For the text-containing cell, return its midpoint in [X, Y] coordinate format. 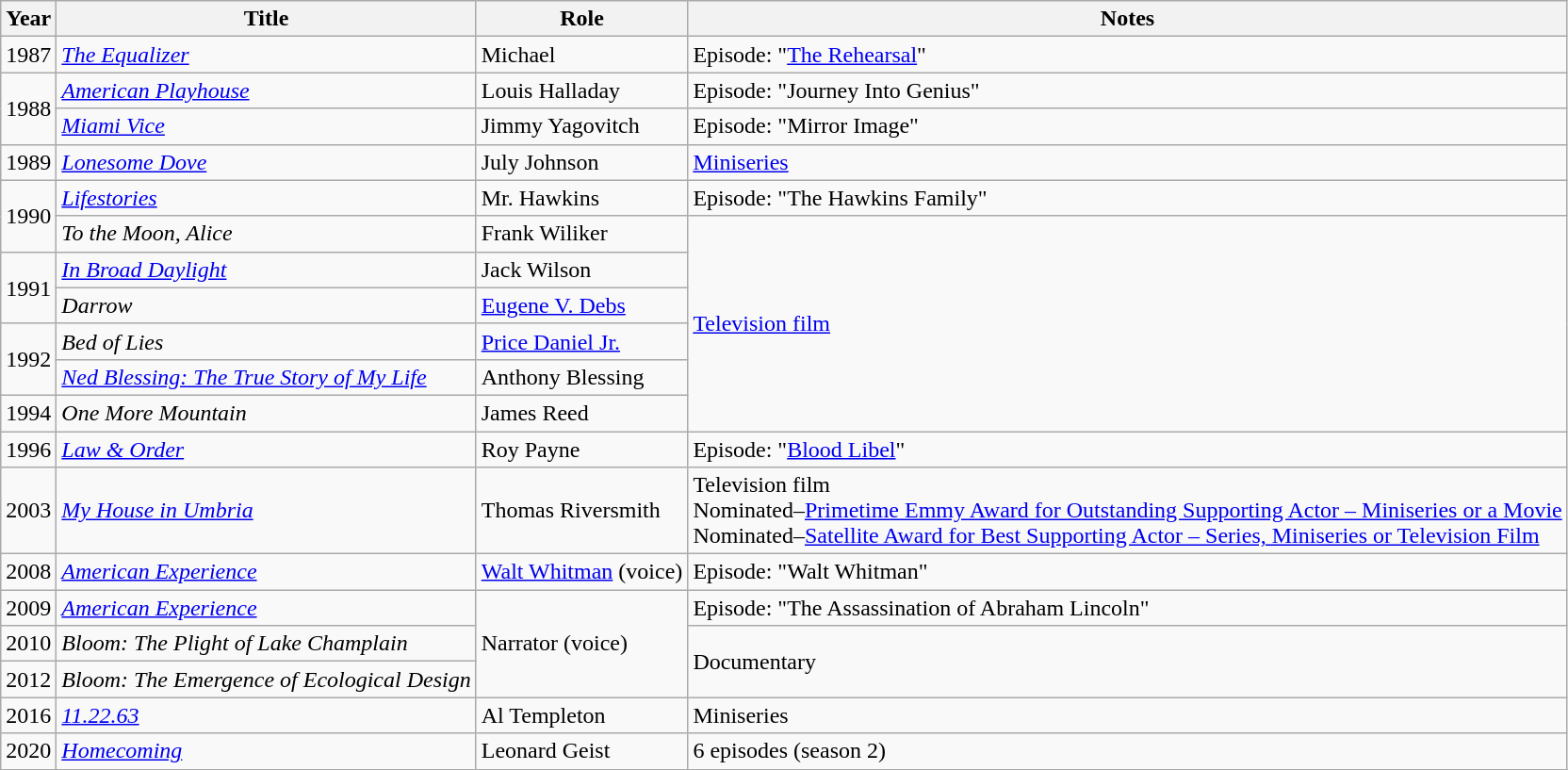
Bloom: The Plight of Lake Champlain [266, 644]
Bloom: The Emergence of Ecological Design [266, 680]
1989 [28, 162]
Year [28, 19]
2020 [28, 751]
Frank Wiliker [582, 234]
Lifestories [266, 198]
To the Moon, Alice [266, 234]
Lonesome Dove [266, 162]
1990 [28, 216]
Television film [1127, 323]
Louis Halladay [582, 90]
Leonard Geist [582, 751]
Anthony Blessing [582, 377]
2010 [28, 644]
Episode: "The Hawkins Family" [1127, 198]
Title [266, 19]
1991 [28, 287]
The Equalizer [266, 55]
1988 [28, 108]
2009 [28, 608]
Roy Payne [582, 450]
Episode: "Mirror Image" [1127, 126]
American Playhouse [266, 90]
One More Mountain [266, 413]
My House in Umbria [266, 511]
Al Templeton [582, 715]
Homecoming [266, 751]
Jimmy Yagovitch [582, 126]
2012 [28, 680]
1987 [28, 55]
Price Daniel Jr. [582, 341]
Documentary [1127, 662]
Ned Blessing: The True Story of My Life [266, 377]
2008 [28, 572]
James Reed [582, 413]
In Broad Daylight [266, 270]
Michael [582, 55]
Episode: "Blood Libel" [1127, 450]
Episode: "Journey Into Genius" [1127, 90]
Eugene V. Debs [582, 305]
Jack Wilson [582, 270]
Episode: "Walt Whitman" [1127, 572]
Walt Whitman (voice) [582, 572]
Mr. Hawkins [582, 198]
Episode: "The Rehearsal" [1127, 55]
Role [582, 19]
2003 [28, 511]
1996 [28, 450]
July Johnson [582, 162]
Episode: "The Assassination of Abraham Lincoln" [1127, 608]
Bed of Lies [266, 341]
1994 [28, 413]
Narrator (voice) [582, 644]
Miami Vice [266, 126]
6 episodes (season 2) [1127, 751]
Thomas Riversmith [582, 511]
11.22.63 [266, 715]
1992 [28, 359]
Darrow [266, 305]
Law & Order [266, 450]
Notes [1127, 19]
2016 [28, 715]
